From the cell containing the given text, extract its center point as [x, y] coordinate. 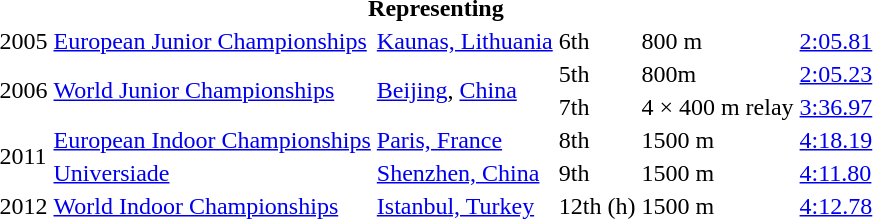
8th [597, 140]
World Junior Championships [212, 90]
Kaunas, Lithuania [464, 41]
Shenzhen, China [464, 173]
6th [597, 41]
European Junior Championships [212, 41]
Paris, France [464, 140]
7th [597, 107]
800 m [718, 41]
800m [718, 74]
9th [597, 173]
5th [597, 74]
4 × 400 m relay [718, 107]
Universiade [212, 173]
Beijing, China [464, 90]
European Indoor Championships [212, 140]
